From the cell containing the given text, extract its center point as [x, y] coordinate. 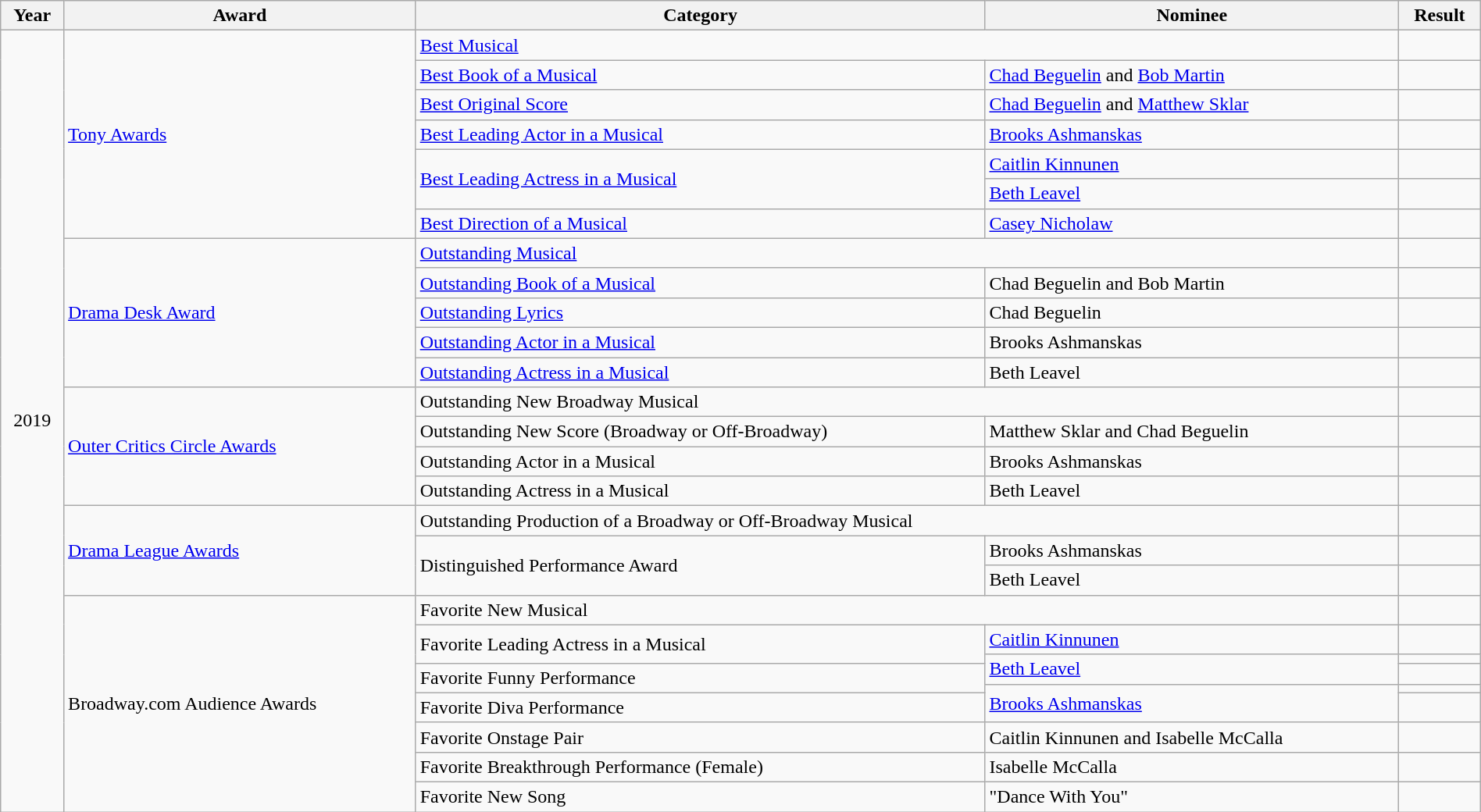
Best Leading Actor in a Musical [700, 134]
"Dance With You" [1192, 796]
Outstanding Production of a Broadway or Off-Broadway Musical [907, 521]
Outstanding New Broadway Musical [907, 402]
Favorite Onstage Pair [700, 737]
Caitlin Kinnunen and Isabelle McCalla [1192, 737]
Drama Desk Award [241, 312]
Matthew Sklar and Chad Beguelin [1192, 432]
Outstanding New Score (Broadway or Off-Broadway) [700, 432]
Outstanding Lyrics [700, 312]
Favorite Funny Performance [700, 678]
Favorite Diva Performance [700, 707]
Favorite Leading Actress in a Musical [700, 643]
Distinguished Performance Award [700, 565]
Chad Beguelin and Matthew Sklar [1192, 105]
Best Direction of a Musical [700, 223]
Favorite New Song [700, 796]
Outstanding Book of a Musical [700, 283]
Casey Nicholaw [1192, 223]
Outstanding Musical [907, 253]
Outer Critics Circle Awards [241, 447]
Chad Beguelin [1192, 312]
Tony Awards [241, 134]
Award [241, 16]
Favorite Breakthrough Performance (Female) [700, 767]
Result [1440, 16]
Drama League Awards [241, 550]
Broadway.com Audience Awards [241, 703]
Isabelle McCalla [1192, 767]
Best Leading Actress in a Musical [700, 179]
2019 [33, 422]
Best Book of a Musical [700, 75]
Year [33, 16]
Category [700, 16]
Best Musical [907, 45]
Favorite New Musical [907, 610]
Best Original Score [700, 105]
Nominee [1192, 16]
